Find where the given text appears and provide that cell's center as (X, Y) coordinate. 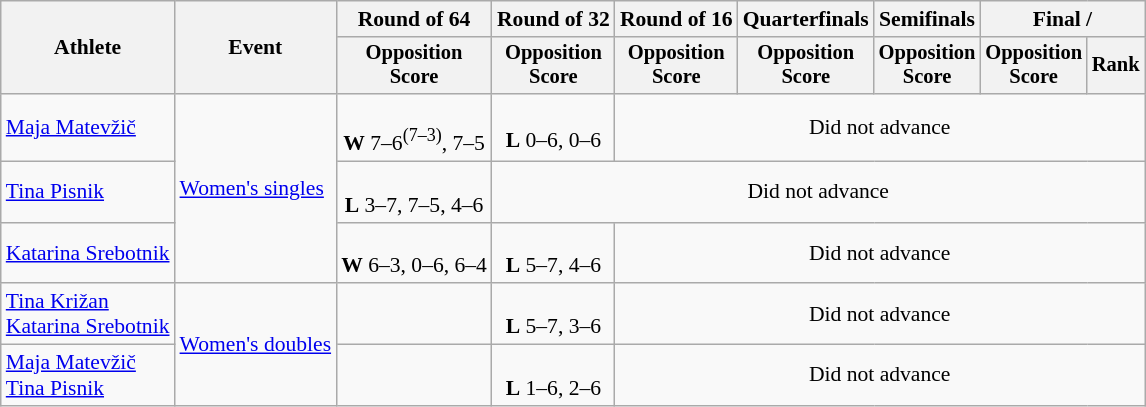
L 1–6, 2–6 (554, 376)
Women's doubles (256, 345)
Athlete (88, 48)
L 0–6, 0–6 (554, 128)
Tina Pisnik (88, 192)
Final / (1062, 19)
Women's singles (256, 188)
Round of 16 (676, 19)
L 5–7, 3–6 (554, 314)
Maja MatevžičTina Pisnik (88, 376)
Round of 32 (554, 19)
L 5–7, 4–6 (554, 252)
Semifinals (928, 19)
Event (256, 48)
L 3–7, 7–5, 4–6 (414, 192)
W 6–3, 0–6, 6–4 (414, 252)
W 7–6(7–3), 7–5 (414, 128)
Rank (1116, 66)
Round of 64 (414, 19)
Maja Matevžič (88, 128)
Tina KrižanKatarina Srebotnik (88, 314)
Quarterfinals (806, 19)
Katarina Srebotnik (88, 252)
